For the text-containing cell, return its midpoint in [x, y] coordinate format. 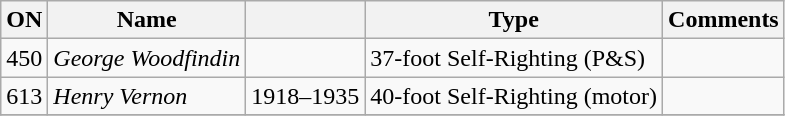
Comments [724, 20]
37-foot Self-Righting (P&S) [514, 58]
ON [24, 20]
Name [147, 20]
Henry Vernon [147, 96]
George Woodfindin [147, 58]
1918–1935 [306, 96]
450 [24, 58]
Type [514, 20]
40-foot Self-Righting (motor) [514, 96]
613 [24, 96]
